Determine the (x, y) coordinate at the center of the cell enclosing the given text.  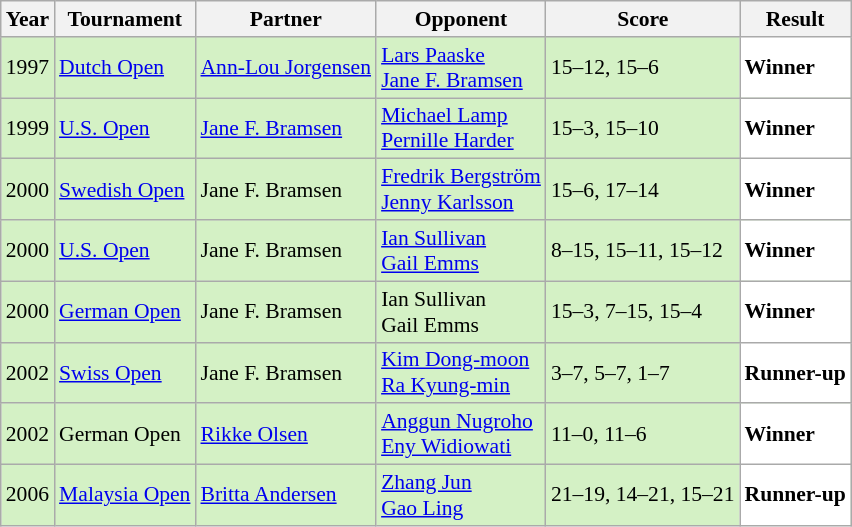
21–19, 14–21, 15–21 (643, 496)
Year (28, 19)
Tournament (124, 19)
Lars Paaske Jane F. Bramsen (461, 68)
15–3, 7–15, 15–4 (643, 312)
Rikke Olsen (286, 434)
3–7, 5–7, 1–7 (643, 372)
Michael Lamp Pernille Harder (461, 128)
Malaysia Open (124, 496)
Anggun Nugroho Eny Widiowati (461, 434)
Partner (286, 19)
2006 (28, 496)
1997 (28, 68)
15–12, 15–6 (643, 68)
Swedish Open (124, 190)
Kim Dong-moon Ra Kyung-min (461, 372)
Opponent (461, 19)
Zhang Jun Gao Ling (461, 496)
Swiss Open (124, 372)
Fredrik Bergström Jenny Karlsson (461, 190)
15–6, 17–14 (643, 190)
11–0, 11–6 (643, 434)
Score (643, 19)
Britta Andersen (286, 496)
8–15, 15–11, 15–12 (643, 250)
15–3, 15–10 (643, 128)
1999 (28, 128)
Dutch Open (124, 68)
Ann-Lou Jorgensen (286, 68)
Result (796, 19)
